Return (x, y) of the center of cell containing provided text 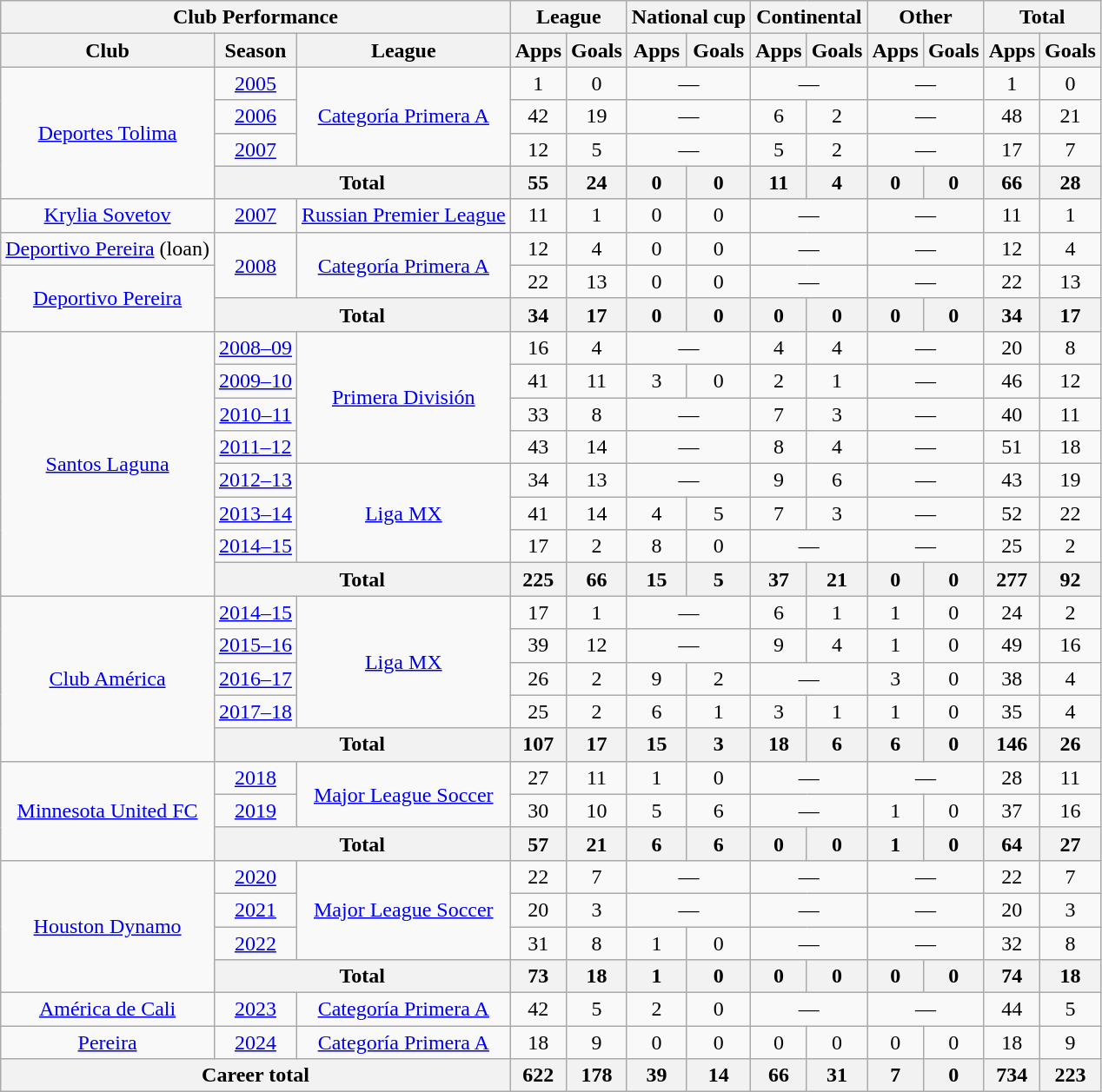
2018 (256, 778)
2024 (256, 1042)
2010–11 (256, 414)
178 (597, 1075)
49 (1012, 645)
2006 (256, 116)
30 (538, 811)
Club (108, 50)
Club América (108, 678)
Pereira (108, 1042)
Season (256, 50)
46 (1012, 381)
Club Performance (256, 17)
2009–10 (256, 381)
América de Cali (108, 1009)
Continental (809, 17)
2017–18 (256, 711)
55 (538, 182)
92 (1071, 579)
2005 (256, 83)
2012–13 (256, 480)
44 (1012, 1009)
Deportes Tolima (108, 133)
2008 (256, 265)
33 (538, 414)
32 (1012, 943)
2022 (256, 943)
10 (597, 811)
74 (1012, 976)
Russian Premier League (403, 215)
734 (1012, 1075)
38 (1012, 678)
225 (538, 579)
622 (538, 1075)
277 (1012, 579)
Krylia Sovetov (108, 215)
73 (538, 976)
2016–17 (256, 678)
Minnesota United FC (108, 811)
223 (1071, 1075)
2013–14 (256, 513)
National cup (688, 17)
146 (1012, 745)
2021 (256, 910)
2008–09 (256, 347)
64 (1012, 844)
Other (926, 17)
2019 (256, 811)
48 (1012, 116)
35 (1012, 711)
57 (538, 844)
Houston Dynamo (108, 926)
51 (1012, 447)
52 (1012, 513)
Deportivo Pereira (108, 298)
2020 (256, 877)
Primera División (403, 397)
40 (1012, 414)
Deportivo Pereira (loan) (108, 248)
2011–12 (256, 447)
Career total (256, 1075)
2015–16 (256, 645)
107 (538, 745)
Santos Laguna (108, 463)
2023 (256, 1009)
